From the cell containing the given text, extract its center point as (x, y) coordinate. 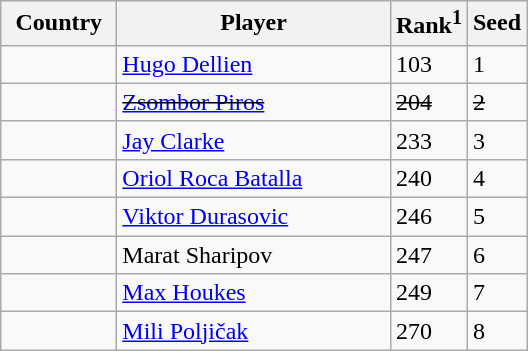
103 (428, 64)
247 (428, 255)
Max Houkes (254, 293)
Seed (496, 24)
2 (496, 102)
Rank1 (428, 24)
Viktor Durasovic (254, 217)
5 (496, 217)
233 (428, 140)
246 (428, 217)
270 (428, 331)
240 (428, 178)
Marat Sharipov (254, 255)
Jay Clarke (254, 140)
8 (496, 331)
Hugo Dellien (254, 64)
204 (428, 102)
249 (428, 293)
Mili Poljičak (254, 331)
Oriol Roca Batalla (254, 178)
7 (496, 293)
3 (496, 140)
6 (496, 255)
Zsombor Piros (254, 102)
1 (496, 64)
Player (254, 24)
4 (496, 178)
Country (59, 24)
